Search for the cell housing the specified text and yield its (x, y) center coordinate. 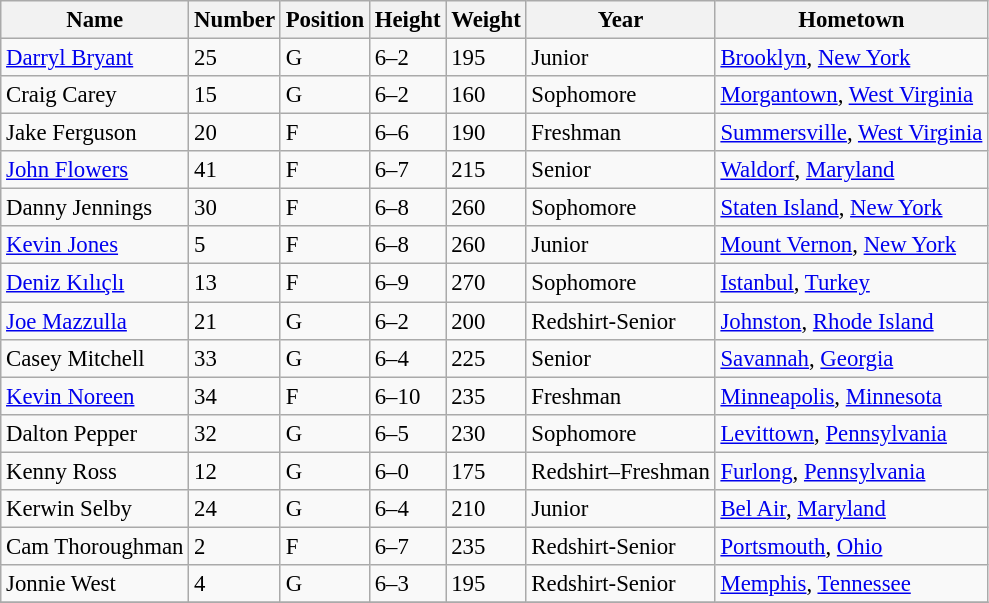
Minneapolis, Minnesota (852, 396)
Joe Mazzulla (95, 321)
34 (235, 396)
Kevin Noreen (95, 396)
Deniz Kılıçlı (95, 283)
Position (324, 20)
Waldorf, Maryland (852, 170)
Dalton Pepper (95, 433)
Number (235, 20)
6–5 (407, 433)
Furlong, Pennsylvania (852, 471)
6–3 (407, 584)
4 (235, 584)
190 (486, 133)
13 (235, 283)
Darryl Bryant (95, 58)
Casey Mitchell (95, 358)
210 (486, 509)
Morgantown, West Virginia (852, 95)
Hometown (852, 20)
Portsmouth, Ohio (852, 546)
5 (235, 245)
33 (235, 358)
Craig Carey (95, 95)
2 (235, 546)
175 (486, 471)
6–9 (407, 283)
Redshirt–Freshman (620, 471)
Cam Thoroughman (95, 546)
Height (407, 20)
25 (235, 58)
215 (486, 170)
6–6 (407, 133)
15 (235, 95)
24 (235, 509)
Levittown, Pennsylvania (852, 433)
12 (235, 471)
20 (235, 133)
Kerwin Selby (95, 509)
Kenny Ross (95, 471)
Danny Jennings (95, 208)
41 (235, 170)
6–10 (407, 396)
Jake Ferguson (95, 133)
230 (486, 433)
225 (486, 358)
Jonnie West (95, 584)
21 (235, 321)
Savannah, Georgia (852, 358)
Name (95, 20)
Johnston, Rhode Island (852, 321)
Year (620, 20)
Bel Air, Maryland (852, 509)
200 (486, 321)
30 (235, 208)
Memphis, Tennessee (852, 584)
Summersville, West Virginia (852, 133)
160 (486, 95)
Weight (486, 20)
Istanbul, Turkey (852, 283)
Kevin Jones (95, 245)
Staten Island, New York (852, 208)
32 (235, 433)
Brooklyn, New York (852, 58)
6–0 (407, 471)
270 (486, 283)
John Flowers (95, 170)
Mount Vernon, New York (852, 245)
